Scan for the cell matching the given text and deliver its (x, y) coordinate at center. 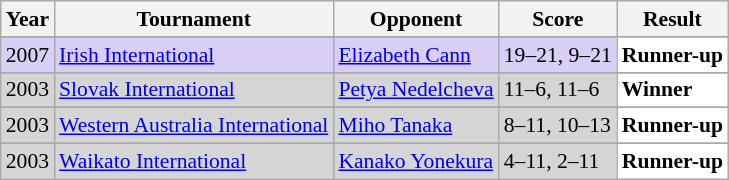
Miho Tanaka (416, 126)
8–11, 10–13 (558, 126)
Western Australia International (194, 126)
Irish International (194, 55)
Kanako Yonekura (416, 162)
2007 (28, 55)
Score (558, 19)
Result (672, 19)
Year (28, 19)
Tournament (194, 19)
4–11, 2–11 (558, 162)
Slovak International (194, 90)
Petya Nedelcheva (416, 90)
Elizabeth Cann (416, 55)
Waikato International (194, 162)
Winner (672, 90)
11–6, 11–6 (558, 90)
19–21, 9–21 (558, 55)
Opponent (416, 19)
